Provide the [x, y] coordinate of the cell's center where the given text is located.  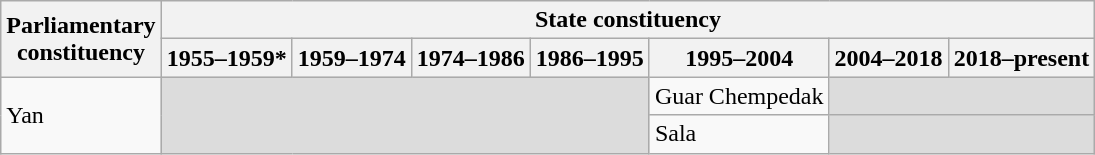
2004–2018 [888, 58]
State constituency [628, 20]
1974–1986 [470, 58]
Parliamentaryconstituency [81, 39]
Yan [81, 115]
1959–1974 [352, 58]
1955–1959* [226, 58]
Sala [739, 134]
2018–present [1022, 58]
1995–2004 [739, 58]
1986–1995 [590, 58]
Guar Chempedak [739, 96]
